Pinpoint the cell where the given text exists, returning its [X, Y] midpoint coordinate. 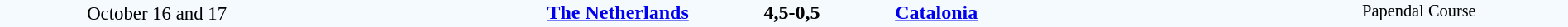
Papendal Course [1419, 13]
Catalonia [1082, 12]
4,5-0,5 [791, 12]
The Netherlands [501, 12]
October 16 and 17 [157, 13]
